Search for the cell housing the specified text and yield its [x, y] center coordinate. 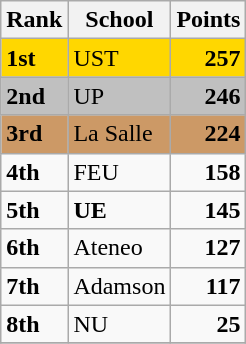
NU [120, 324]
Adamson [120, 286]
6th [34, 248]
UP [120, 96]
7th [34, 286]
117 [208, 286]
145 [208, 210]
4th [34, 172]
8th [34, 324]
UST [120, 58]
Points [208, 20]
257 [208, 58]
3rd [34, 134]
5th [34, 210]
127 [208, 248]
UE [120, 210]
25 [208, 324]
158 [208, 172]
1st [34, 58]
Ateneo [120, 248]
FEU [120, 172]
La Salle [120, 134]
School [120, 20]
224 [208, 134]
Rank [34, 20]
2nd [34, 96]
246 [208, 96]
